For the text-containing cell, return its midpoint in [x, y] coordinate format. 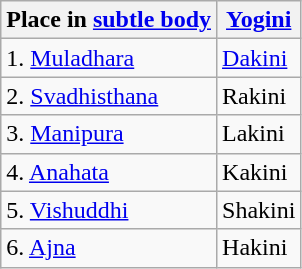
Rakini [259, 96]
Yogini [259, 20]
6. Ajna [109, 248]
Shakini [259, 210]
3. Manipura [109, 134]
Place in subtle body [109, 20]
2. Svadhisthana [109, 96]
Hakini [259, 248]
Lakini [259, 134]
1. Muladhara [109, 58]
Kakini [259, 172]
4. Anahata [109, 172]
Dakini [259, 58]
5. Vishuddhi [109, 210]
